Detect which cell encompasses the target text, then output its [x, y] center coordinate. 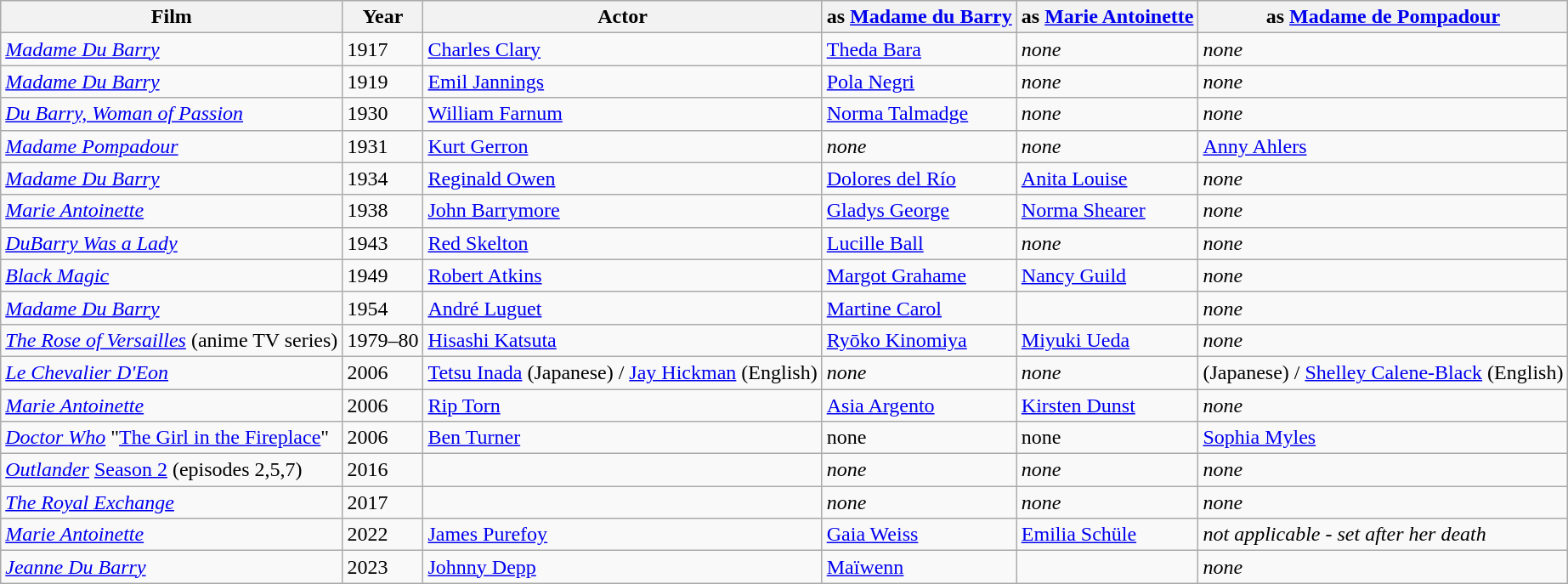
1979–80 [382, 340]
Martine Carol [920, 308]
2022 [382, 535]
Anny Ahlers [1384, 146]
Film [172, 17]
Pola Negri [920, 82]
1934 [382, 179]
Tetsu Inada (Japanese) / Jay Hickman (English) [622, 372]
Dolores del Río [920, 179]
Emil Jannings [622, 82]
1954 [382, 308]
Charles Clary [622, 49]
Le Chevalier D'Eon [172, 372]
Maïwenn [920, 567]
1917 [382, 49]
1938 [382, 211]
Jeanne Du Barry [172, 567]
1949 [382, 275]
Hisashi Katsuta [622, 340]
Theda Bara [920, 49]
as Madame du Barry [920, 17]
Doctor Who "The Girl in the Fireplace" [172, 438]
Kurt Gerron [622, 146]
The Rose of Versailles (anime TV series) [172, 340]
Gaia Weiss [920, 535]
Sophia Myles [1384, 438]
Norma Talmadge [920, 114]
Black Magic [172, 275]
Kirsten Dunst [1107, 405]
Robert Atkins [622, 275]
André Luguet [622, 308]
Du Barry, Woman of Passion [172, 114]
not applicable - set after her death [1384, 535]
Gladys George [920, 211]
2016 [382, 470]
2023 [382, 567]
Johnny Depp [622, 567]
DuBarry Was a Lady [172, 243]
Lucille Ball [920, 243]
Asia Argento [920, 405]
Madame Pompadour [172, 146]
1931 [382, 146]
as Marie Antoinette [1107, 17]
as Madame de Pompadour [1384, 17]
John Barrymore [622, 211]
Outlander Season 2 (episodes 2,5,7) [172, 470]
1930 [382, 114]
Ryōko Kinomiya [920, 340]
William Farnum [622, 114]
Actor [622, 17]
Anita Louise [1107, 179]
2017 [382, 502]
Rip Torn [622, 405]
Emilia Schüle [1107, 535]
Miyuki Ueda [1107, 340]
Reginald Owen [622, 179]
1919 [382, 82]
The Royal Exchange [172, 502]
Red Skelton [622, 243]
James Purefoy [622, 535]
1943 [382, 243]
Margot Grahame [920, 275]
(Japanese) / Shelley Calene-Black (English) [1384, 372]
Year [382, 17]
Ben Turner [622, 438]
Norma Shearer [1107, 211]
Nancy Guild [1107, 275]
